Extract the [X, Y] coordinate from the center of the cell holding the provided text.  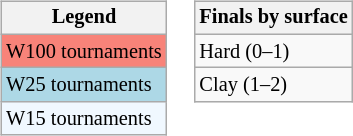
W100 tournaments [84, 51]
Hard (0–1) [274, 51]
Clay (1–2) [274, 85]
W25 tournaments [84, 85]
W15 tournaments [84, 119]
Legend [84, 18]
Finals by surface [274, 18]
